Determine the [X, Y] coordinate at the center of the cell enclosing the given text.  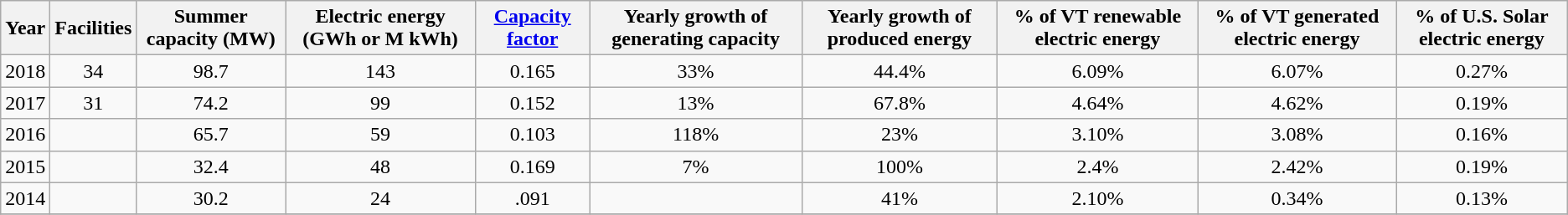
24 [380, 198]
.091 [532, 198]
48 [380, 166]
2015 [25, 166]
99 [380, 103]
% of U.S. Solar electric energy [1483, 28]
41% [900, 198]
3.10% [1097, 135]
23% [900, 135]
65.7 [211, 135]
Year [25, 28]
0.103 [532, 135]
0.169 [532, 166]
0.165 [532, 71]
Electric energy (GWh or M kWh) [380, 28]
2018 [25, 71]
30.2 [211, 198]
Yearly growth of produced energy [900, 28]
6.09% [1097, 71]
13% [695, 103]
33% [695, 71]
% of VT generated electric energy [1297, 28]
Summer capacity (MW) [211, 28]
6.07% [1297, 71]
34 [94, 71]
0.13% [1483, 198]
2017 [25, 103]
98.7 [211, 71]
2.42% [1297, 166]
7% [695, 166]
67.8% [900, 103]
100% [900, 166]
118% [695, 135]
Facilities [94, 28]
Yearly growth of generating capacity [695, 28]
4.64% [1097, 103]
3.08% [1297, 135]
Capacity factor [532, 28]
59 [380, 135]
0.27% [1483, 71]
0.16% [1483, 135]
0.34% [1297, 198]
4.62% [1297, 103]
2016 [25, 135]
% of VT renewable electric energy [1097, 28]
44.4% [900, 71]
2.4% [1097, 166]
2.10% [1097, 198]
143 [380, 71]
31 [94, 103]
74.2 [211, 103]
0.152 [532, 103]
32.4 [211, 166]
2014 [25, 198]
